Return the (X, Y) coordinate for the center point of the cell that contains the specified text.  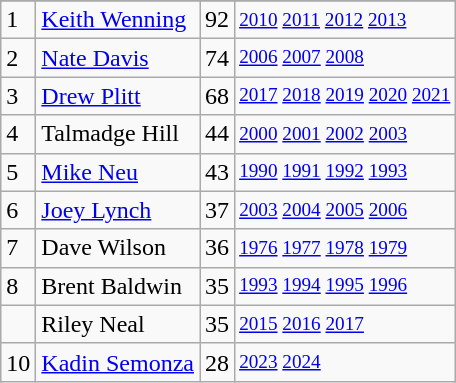
2010 2011 2012 2013 (345, 20)
37 (218, 210)
4 (18, 134)
Kadin Semonza (118, 362)
7 (18, 248)
1 (18, 20)
1976 1977 1978 1979 (345, 248)
Joey Lynch (118, 210)
28 (218, 362)
Drew Plitt (118, 96)
Riley Neal (118, 324)
2015 2016 2017 (345, 324)
1993 1994 1995 1996 (345, 286)
1990 1991 1992 1993 (345, 172)
2003 2004 2005 2006 (345, 210)
8 (18, 286)
3 (18, 96)
2017 2018 2019 2020 2021 (345, 96)
Nate Davis (118, 58)
Mike Neu (118, 172)
2 (18, 58)
68 (218, 96)
Dave Wilson (118, 248)
5 (18, 172)
43 (218, 172)
2000 2001 2002 2003 (345, 134)
6 (18, 210)
74 (218, 58)
10 (18, 362)
Talmadge Hill (118, 134)
92 (218, 20)
44 (218, 134)
36 (218, 248)
2023 2024 (345, 362)
Keith Wenning (118, 20)
Brent Baldwin (118, 286)
2006 2007 2008 (345, 58)
